Extract the [X, Y] coordinate from the center of the cell holding the provided text.  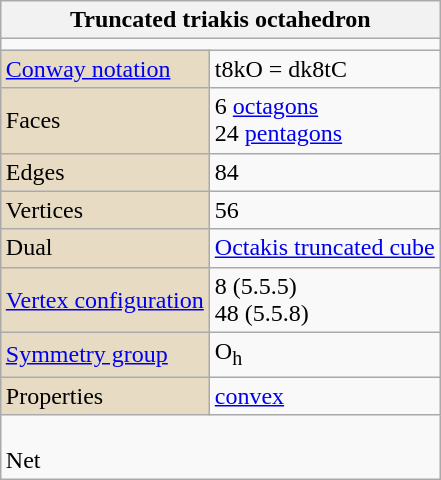
6 octagons24 pentagons [324, 120]
Conway notation [104, 69]
Octakis truncated cube [324, 248]
Faces [104, 120]
Properties [104, 396]
convex [324, 396]
Vertices [104, 210]
84 [324, 172]
56 [324, 210]
Oh [324, 354]
Net [220, 448]
Dual [104, 248]
Symmetry group [104, 354]
Edges [104, 172]
8 (5.5.5)48 (5.5.8) [324, 300]
t8kO = dk8tC [324, 69]
Truncated triakis octahedron [220, 20]
Vertex configuration [104, 300]
